Detect which cell encompasses the target text, then output its [X, Y] center coordinate. 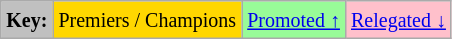
Key: [27, 20]
Premiers / Champions [148, 20]
Relegated ↓ [398, 20]
Promoted ↑ [294, 20]
